Find where the given text appears and provide that cell's center as [x, y] coordinate. 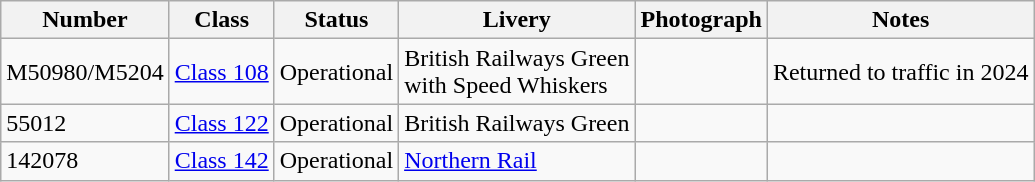
Northern Rail [517, 161]
Notes [900, 20]
Livery [517, 20]
Class 142 [222, 161]
Number [85, 20]
142078 [85, 161]
British Railways Green [517, 123]
Class 108 [222, 72]
British Railways Greenwith Speed Whiskers [517, 72]
M50980/M5204 [85, 72]
Class 122 [222, 123]
Class [222, 20]
Returned to traffic in 2024 [900, 72]
55012 [85, 123]
Status [336, 20]
Photograph [701, 20]
